Identify which cell holds the provided text, then report its (X, Y) central coordinate. 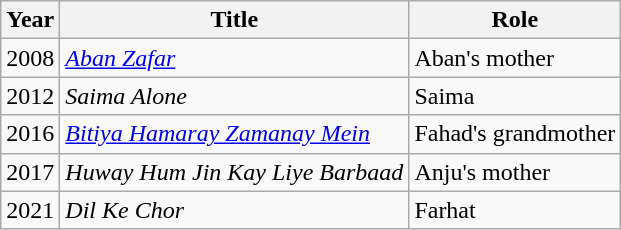
Fahad's grandmother (515, 134)
Aban's mother (515, 58)
Role (515, 20)
2021 (30, 210)
Dil Ke Chor (234, 210)
2008 (30, 58)
Year (30, 20)
Saima Alone (234, 96)
Huway Hum Jin Kay Liye Barbaad (234, 172)
Saima (515, 96)
2016 (30, 134)
Title (234, 20)
Farhat (515, 210)
Bitiya Hamaray Zamanay Mein (234, 134)
2017 (30, 172)
2012 (30, 96)
Anju's mother (515, 172)
Aban Zafar (234, 58)
